Extract the [x, y] coordinate from the center of the cell holding the provided text.  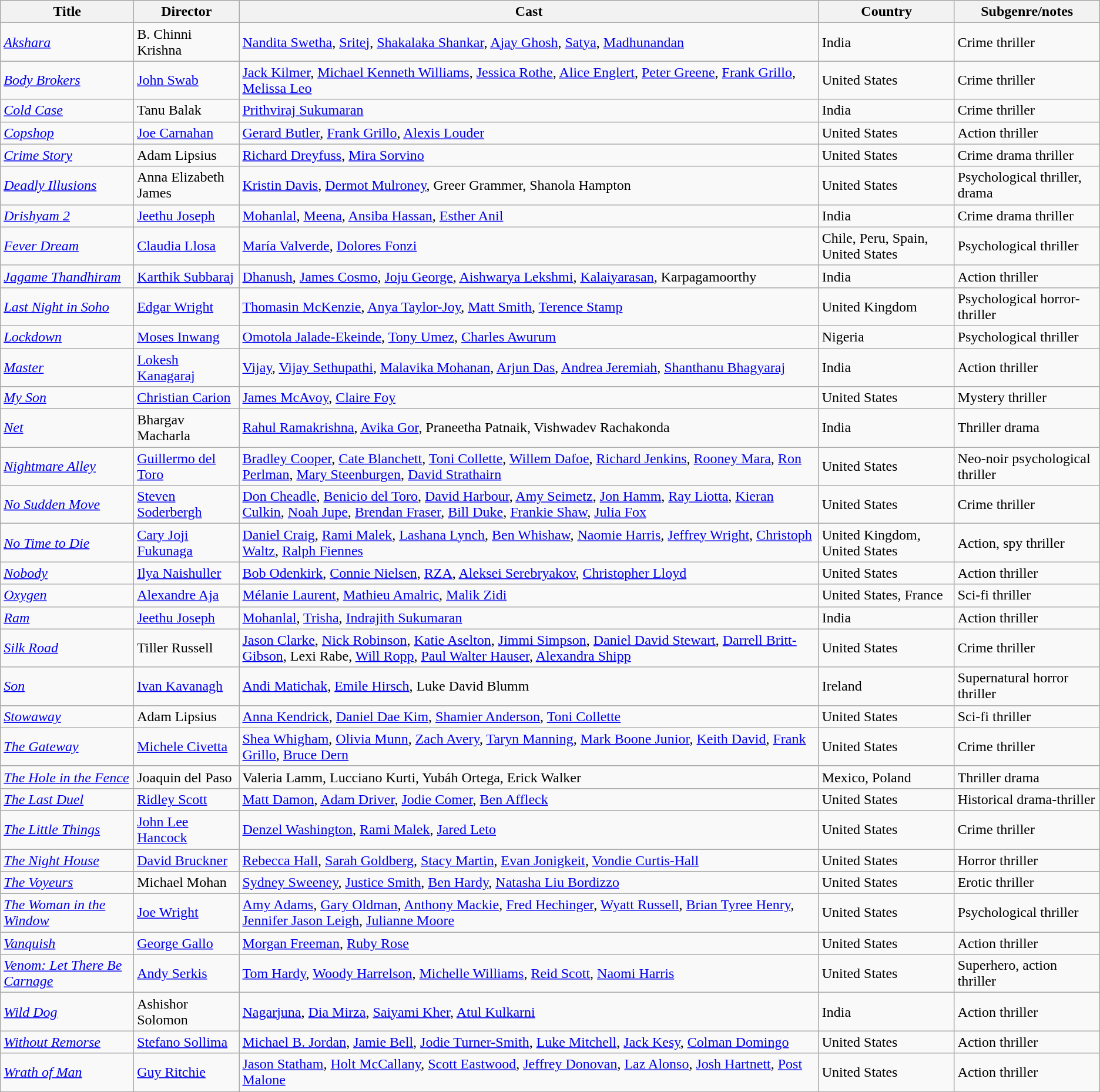
Mohanlal, Meena, Ansiba Hassan, Esther Anil [529, 216]
Deadly Illusions [67, 186]
Gerard Butler, Frank Grillo, Alexis Louder [529, 133]
Bhargav Macharla [187, 428]
The Night House [67, 860]
Guillermo del Toro [187, 467]
Ridley Scott [187, 799]
Director [187, 12]
B. Chinni Krishna [187, 42]
Ilya Naishuller [187, 573]
United Kingdom, United States [886, 543]
Bradley Cooper, Cate Blanchett, Toni Collette, Willem Dafoe, Richard Jenkins, Rooney Mara, Ron Perlman, Mary Steenburgen, David Strathairn [529, 467]
Ram [67, 618]
Jagame Thandhiram [67, 276]
Historical drama-thriller [1027, 799]
Joe Wright [187, 913]
Claudia Llosa [187, 246]
Horror thriller [1027, 860]
Son [67, 686]
Cast [529, 12]
Kristin Davis, Dermot Mulroney, Greer Grammer, Shanola Hampton [529, 186]
Wild Dog [67, 1012]
Joaquin del Paso [187, 777]
The Little Things [67, 830]
No Time to Die [67, 543]
Oxygen [67, 595]
Jack Kilmer, Michael Kenneth Williams, Jessica Rothe, Alice Englert, Peter Greene, Frank Grillo, Melissa Leo [529, 80]
Guy Ritchie [187, 1072]
Bob Odenkirk, Connie Nielsen, RZA, Aleksei Serebryakov, Christopher Lloyd [529, 573]
Thomasin McKenzie, Anya Taylor-Joy, Matt Smith, Terence Stamp [529, 307]
Dhanush, James Cosmo, Joju George, Aishwarya Lekshmi, Kalaiyarasan, Karpagamoorthy [529, 276]
No Sudden Move [67, 504]
Cary Joji Fukunaga [187, 543]
Net [67, 428]
The Last Duel [67, 799]
Karthik Subbaraj [187, 276]
Psychological thriller, drama [1027, 186]
Supernatural horror thriller [1027, 686]
Ireland [886, 686]
Without Remorse [67, 1042]
Denzel Washington, Rami Malek, Jared Leto [529, 830]
Jason Statham, Holt McCallany, Scott Eastwood, Jeffrey Donovan, Laz Alonso, Josh Hartnett, Post Malone [529, 1072]
Mystery thriller [1027, 398]
Anna Kendrick, Daniel Dae Kim, Shamier Anderson, Toni Collette [529, 716]
Fever Dream [67, 246]
Anna Elizabeth James [187, 186]
Nigeria [886, 337]
Nightmare Alley [67, 467]
Prithviraj Sukumaran [529, 110]
Michael Mohan [187, 883]
David Bruckner [187, 860]
Moses Inwang [187, 337]
Joe Carnahan [187, 133]
Omotola Jalade-Ekeinde, Tony Umez, Charles Awurum [529, 337]
Superhero, action thriller [1027, 973]
Venom: Let There Be Carnage [67, 973]
The Gateway [67, 746]
John Swab [187, 80]
Crime Story [67, 155]
Psychological horror-thriller [1027, 307]
Vanquish [67, 943]
The Voyeurs [67, 883]
Morgan Freeman, Ruby Rose [529, 943]
Andi Matichak, Emile Hirsch, Luke David Blumm [529, 686]
Ashishor Solomon [187, 1012]
Tom Hardy, Woody Harrelson, Michelle Williams, Reid Scott, Naomi Harris [529, 973]
Last Night in Soho [67, 307]
Rebecca Hall, Sarah Goldberg, Stacy Martin, Evan Jonigkeit, Vondie Curtis-Hall [529, 860]
Richard Dreyfuss, Mira Sorvino [529, 155]
Tiller Russell [187, 648]
Michael B. Jordan, Jamie Bell, Jodie Turner-Smith, Luke Mitchell, Jack Kesy, Colman Domingo [529, 1042]
Stefano Sollima [187, 1042]
Mohanlal, Trisha, Indrajith Sukumaran [529, 618]
John Lee Hancock [187, 830]
Christian Carion [187, 398]
Country [886, 12]
Vijay, Vijay Sethupathi, Malavika Mohanan, Arjun Das, Andrea Jeremiah, Shanthanu Bhagyaraj [529, 367]
Rahul Ramakrishna, Avika Gor, Praneetha Patnaik, Vishwadev Rachakonda [529, 428]
Valeria Lamm, Lucciano Kurti, Yubáh Ortega, Erick Walker [529, 777]
Edgar Wright [187, 307]
Title [67, 12]
Drishyam 2 [67, 216]
Ivan Kavanagh [187, 686]
Tanu Balak [187, 110]
Subgenre/notes [1027, 12]
Nobody [67, 573]
Nagarjuna, Dia Mirza, Saiyami Kher, Atul Kulkarni [529, 1012]
Cold Case [67, 110]
Nandita Swetha, Sritej, Shakalaka Shankar, Ajay Ghosh, Satya, Madhunandan [529, 42]
George Gallo [187, 943]
The Hole in the Fence [67, 777]
Wrath of Man [67, 1072]
Mexico, Poland [886, 777]
Andy Serkis [187, 973]
Erotic thriller [1027, 883]
James McAvoy, Claire Foy [529, 398]
Shea Whigham, Olivia Munn, Zach Avery, Taryn Manning, Mark Boone Junior, Keith David, Frank Grillo, Bruce Dern [529, 746]
Silk Road [67, 648]
Michele Civetta [187, 746]
Mélanie Laurent, Mathieu Amalric, Malik Zidi [529, 595]
Chile, Peru, Spain, United States [886, 246]
Matt Damon, Adam Driver, Jodie Comer, Ben Affleck [529, 799]
United Kingdom [886, 307]
Body Brokers [67, 80]
Stowaway [67, 716]
Action, spy thriller [1027, 543]
Steven Soderbergh [187, 504]
María Valverde, Dolores Fonzi [529, 246]
Lockdown [67, 337]
Sydney Sweeney, Justice Smith, Ben Hardy, Natasha Liu Bordizzo [529, 883]
Alexandre Aja [187, 595]
Daniel Craig, Rami Malek, Lashana Lynch, Ben Whishaw, Naomie Harris, Jeffrey Wright, Christoph Waltz, Ralph Fiennes [529, 543]
Akshara [67, 42]
Lokesh Kanagaraj [187, 367]
Master [67, 367]
My Son [67, 398]
Amy Adams, Gary Oldman, Anthony Mackie, Fred Hechinger, Wyatt Russell, Brian Tyree Henry, Jennifer Jason Leigh, Julianne Moore [529, 913]
The Woman in the Window [67, 913]
Copshop [67, 133]
Neo-noir psychological thriller [1027, 467]
United States, France [886, 595]
